Extract the [X, Y] coordinate from the center of the cell holding the provided text.  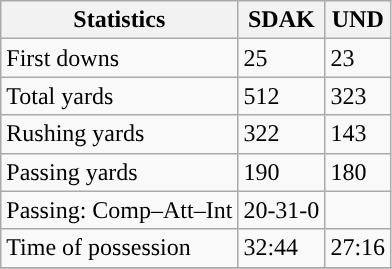
First downs [120, 58]
23 [358, 58]
UND [358, 20]
512 [282, 96]
27:16 [358, 248]
Rushing yards [120, 134]
32:44 [282, 248]
Time of possession [120, 248]
322 [282, 134]
143 [358, 134]
190 [282, 172]
180 [358, 172]
SDAK [282, 20]
25 [282, 58]
Total yards [120, 96]
Passing yards [120, 172]
Passing: Comp–Att–Int [120, 210]
Statistics [120, 20]
20-31-0 [282, 210]
323 [358, 96]
